Scan for the cell matching the given text and deliver its [x, y] coordinate at center. 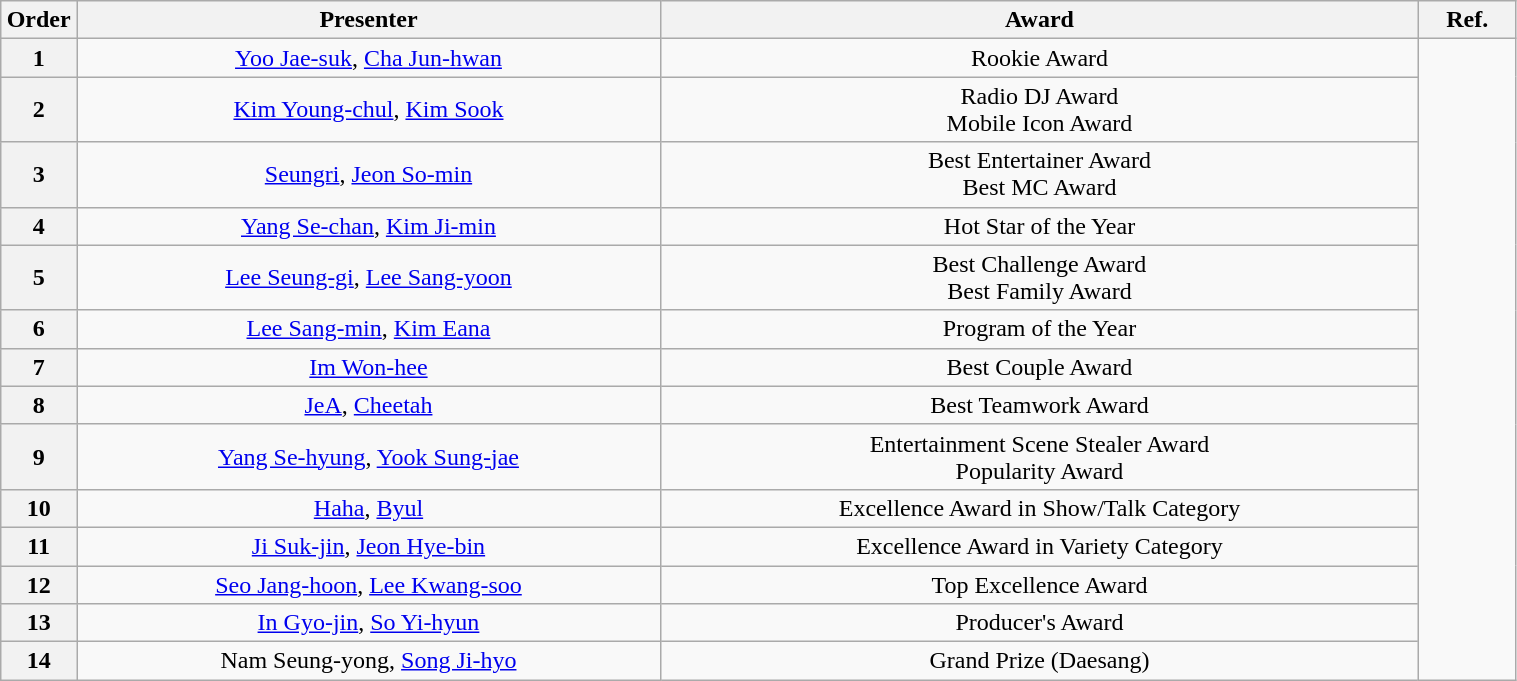
Program of the Year [1039, 329]
Nam Seung-yong, Song Ji-hyo [368, 661]
Presenter [368, 20]
6 [39, 329]
Ref. [1468, 20]
12 [39, 585]
11 [39, 546]
Best Teamwork Award [1039, 405]
In Gyo-jin, So Yi-hyun [368, 623]
Rookie Award [1039, 58]
Lee Seung-gi, Lee Sang-yoon [368, 278]
Excellence Award in Show/Talk Category [1039, 508]
Producer's Award [1039, 623]
Best Entertainer AwardBest MC Award [1039, 174]
5 [39, 278]
3 [39, 174]
Lee Sang-min, Kim Eana [368, 329]
Best Challenge AwardBest Family Award [1039, 278]
Seungri, Jeon So-min [368, 174]
8 [39, 405]
Best Couple Award [1039, 367]
Hot Star of the Year [1039, 226]
Order [39, 20]
Kim Young-chul, Kim Sook [368, 110]
9 [39, 456]
7 [39, 367]
Radio DJ AwardMobile Icon Award [1039, 110]
Excellence Award in Variety Category [1039, 546]
Seo Jang-hoon, Lee Kwang-soo [368, 585]
Ji Suk-jin, Jeon Hye-bin [368, 546]
13 [39, 623]
Haha, Byul [368, 508]
Yoo Jae-suk, Cha Jun-hwan [368, 58]
Yang Se-hyung, Yook Sung-jae [368, 456]
Grand Prize (Daesang) [1039, 661]
4 [39, 226]
1 [39, 58]
Award [1039, 20]
Entertainment Scene Stealer AwardPopularity Award [1039, 456]
10 [39, 508]
Yang Se-chan, Kim Ji-min [368, 226]
14 [39, 661]
Top Excellence Award [1039, 585]
Im Won-hee [368, 367]
2 [39, 110]
JeA, Cheetah [368, 405]
